Locate the cell with the specified text and output its (X, Y) center coordinate. 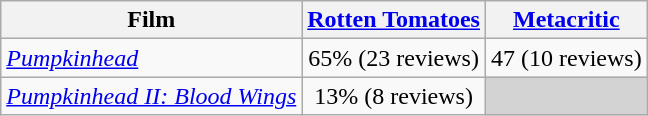
Rotten Tomatoes (394, 20)
Metacritic (566, 20)
13% (8 reviews) (394, 96)
Pumpkinhead (152, 58)
47 (10 reviews) (566, 58)
Pumpkinhead II: Blood Wings (152, 96)
65% (23 reviews) (394, 58)
Film (152, 20)
